For the text-containing cell, return its midpoint in [x, y] coordinate format. 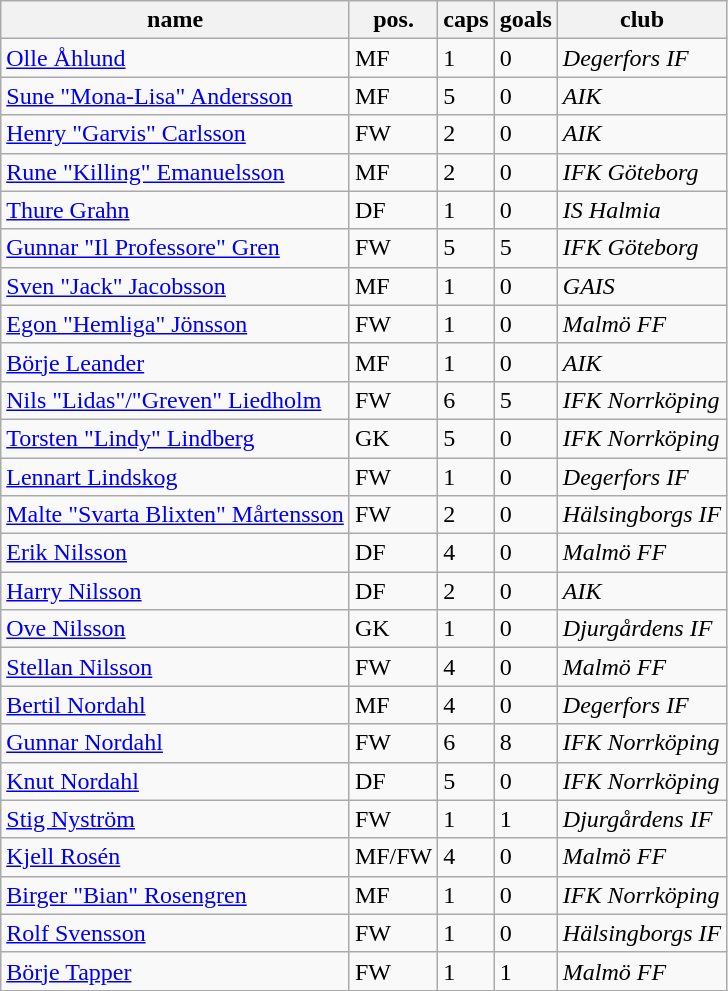
8 [526, 743]
Nils "Lidas"/"Greven" Liedholm [176, 400]
Olle Åhlund [176, 58]
Börje Leander [176, 362]
Egon "Hemliga" Jönsson [176, 324]
Torsten "Lindy" Lindberg [176, 438]
Knut Nordahl [176, 781]
Harry Nilsson [176, 591]
Henry "Garvis" Carlsson [176, 134]
name [176, 20]
MF/FW [393, 857]
Rune "Killing" Emanuelsson [176, 172]
caps [466, 20]
club [642, 20]
Kjell Rosén [176, 857]
Sune "Mona-Lisa" Andersson [176, 96]
Bertil Nordahl [176, 705]
Stellan Nilsson [176, 667]
Birger "Bian" Rosengren [176, 895]
Rolf Svensson [176, 933]
Börje Tapper [176, 971]
Stig Nyström [176, 819]
Lennart Lindskog [176, 477]
Thure Grahn [176, 210]
Malte "Svarta Blixten" Mårtensson [176, 515]
GAIS [642, 286]
Gunnar Nordahl [176, 743]
goals [526, 20]
pos. [393, 20]
Ove Nilsson [176, 629]
Erik Nilsson [176, 553]
IS Halmia [642, 210]
Sven "Jack" Jacobsson [176, 286]
Gunnar "Il Professore" Gren [176, 248]
